Extract the (x, y) coordinate from the center of the cell holding the provided text.  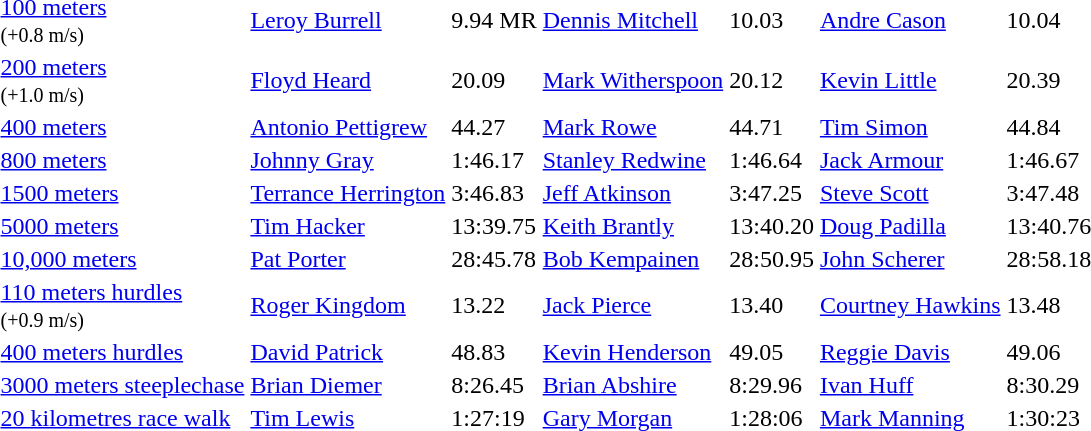
44.71 (772, 127)
David Patrick (348, 352)
Terrance Herrington (348, 193)
Keith Brantly (633, 226)
49.05 (772, 352)
Mark Witherspoon (633, 80)
Brian Diemer (348, 385)
Jack Pierce (633, 306)
Kevin Henderson (633, 352)
13.40 (772, 306)
Pat Porter (348, 259)
48.83 (494, 352)
Johnny Gray (348, 160)
Bob Kempainen (633, 259)
8:26.45 (494, 385)
Stanley Redwine (633, 160)
3:47.25 (772, 193)
13.22 (494, 306)
1:46.17 (494, 160)
20.12 (772, 80)
Antonio Pettigrew (348, 127)
Kevin Little (910, 80)
John Scherer (910, 259)
20.09 (494, 80)
Reggie Davis (910, 352)
3:46.83 (494, 193)
28:45.78 (494, 259)
Ivan Huff (910, 385)
Jeff Atkinson (633, 193)
Floyd Heard (348, 80)
44.27 (494, 127)
13:39.75 (494, 226)
Courtney Hawkins (910, 306)
Mark Rowe (633, 127)
Tim Simon (910, 127)
8:29.96 (772, 385)
Doug Padilla (910, 226)
Steve Scott (910, 193)
Tim Hacker (348, 226)
13:40.20 (772, 226)
28:50.95 (772, 259)
1:46.64 (772, 160)
Brian Abshire (633, 385)
Roger Kingdom (348, 306)
Jack Armour (910, 160)
